Identify which cell holds the provided text, then report its [x, y] central coordinate. 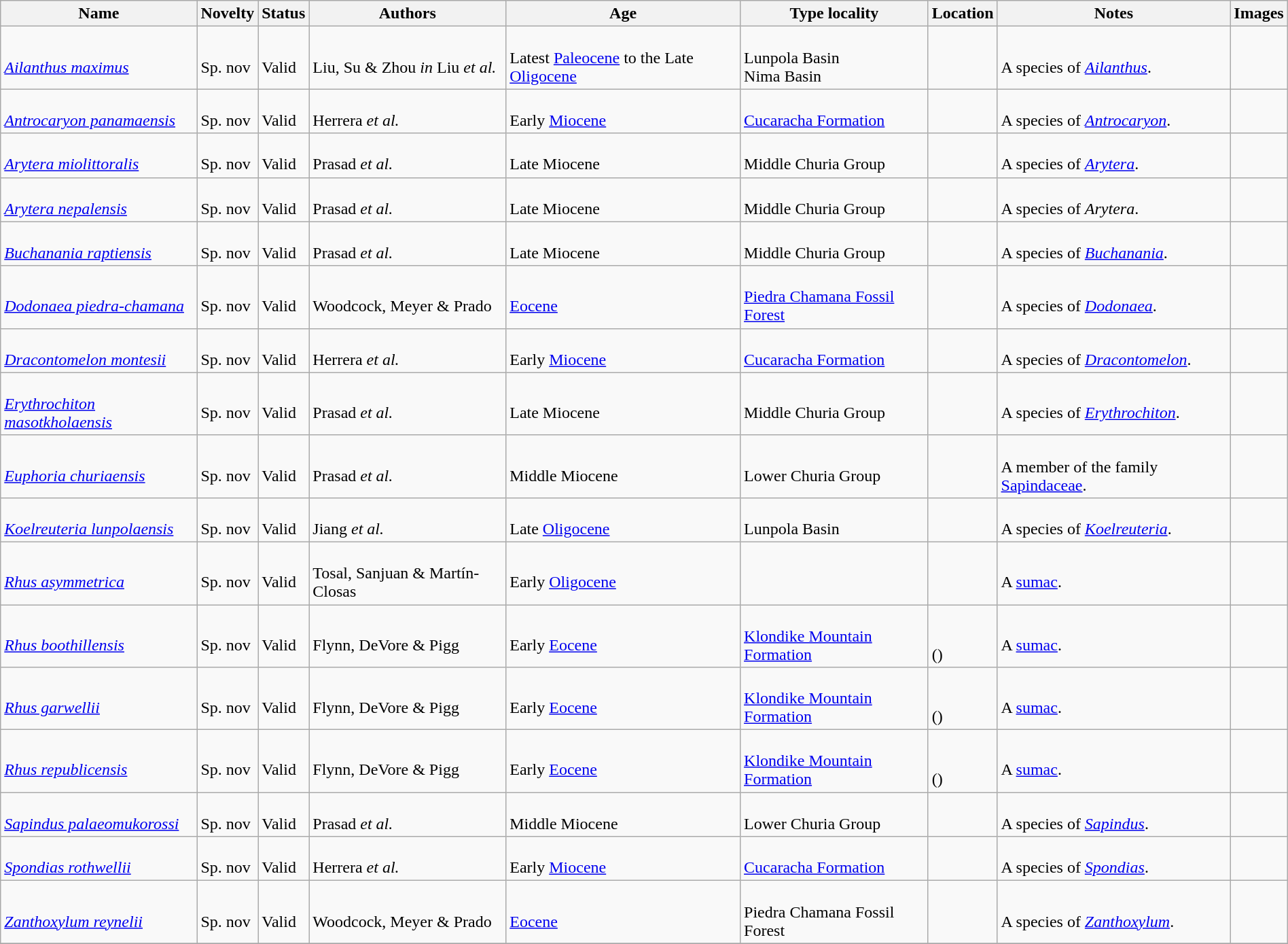
Arytera miolittoralis [99, 155]
Dodonaea piedra-chamana [99, 297]
Jiang et al. [408, 519]
Rhus garwellii [99, 699]
A species of Zanthoxylum. [1114, 912]
Euphoria churiaensis [99, 466]
A species of Erythrochiton. [1114, 404]
Liu, Su & Zhou in Liu et al. [408, 58]
Notes [1114, 14]
A species of Dodonaea. [1114, 297]
Rhus republicensis [99, 761]
Tosal, Sanjuan & Martín-Closas [408, 573]
Sapindus palaeomukorossi [99, 814]
Zanthoxylum reynelii [99, 912]
Arytera nepalensis [99, 200]
Late Oligocene [624, 519]
Status [284, 14]
Erythrochiton masotkholaensis [99, 404]
Rhus asymmetrica [99, 573]
A species of Sapindus. [1114, 814]
Spondias rothwellii [99, 859]
A species of Dracontomelon. [1114, 351]
Latest Paleocene to the Late Oligocene [624, 58]
Lunpola Basin [834, 519]
Authors [408, 14]
Images [1259, 14]
Location [963, 14]
Age [624, 14]
Koelreuteria lunpolaensis [99, 519]
Type locality [834, 14]
Name [99, 14]
A species of Koelreuteria. [1114, 519]
Buchanania raptiensis [99, 243]
A species of Spondias. [1114, 859]
A species of Buchanania. [1114, 243]
Antrocaryon panamaensis [99, 111]
Ailanthus maximus [99, 58]
Early Oligocene [624, 573]
Dracontomelon montesii [99, 351]
A member of the family Sapindaceae. [1114, 466]
Novelty [228, 14]
Lunpola Basin Nima Basin [834, 58]
A species of Antrocaryon. [1114, 111]
A species of Ailanthus. [1114, 58]
Rhus boothillensis [99, 636]
